Return the (x, y) coordinate for the center point of the cell that contains the specified text.  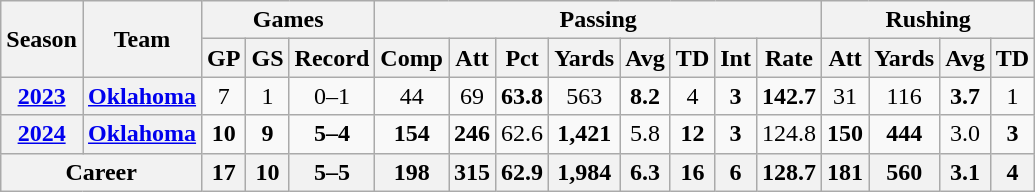
5–5 (332, 172)
150 (846, 134)
Comp (412, 58)
Rate (788, 58)
9 (268, 134)
1,984 (584, 172)
246 (472, 134)
6.3 (646, 172)
181 (846, 172)
8.2 (646, 96)
Pct (522, 58)
5.8 (646, 134)
Int (736, 58)
44 (412, 96)
2024 (42, 134)
GP (224, 58)
1,421 (584, 134)
7 (224, 96)
Career (102, 172)
444 (904, 134)
154 (412, 134)
16 (692, 172)
Rushing (928, 20)
Record (332, 58)
Team (142, 39)
17 (224, 172)
Games (288, 20)
6 (736, 172)
31 (846, 96)
142.7 (788, 96)
69 (472, 96)
63.8 (522, 96)
Season (42, 39)
560 (904, 172)
128.7 (788, 172)
563 (584, 96)
12 (692, 134)
198 (412, 172)
3.7 (966, 96)
0–1 (332, 96)
Passing (598, 20)
62.9 (522, 172)
124.8 (788, 134)
3.1 (966, 172)
315 (472, 172)
116 (904, 96)
GS (268, 58)
2023 (42, 96)
3.0 (966, 134)
5–4 (332, 134)
62.6 (522, 134)
